Scan for the cell matching the given text and deliver its [X, Y] coordinate at center. 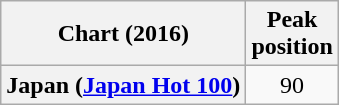
Japan (Japan Hot 100) [124, 85]
Peakposition [292, 34]
90 [292, 85]
Chart (2016) [124, 34]
